Identify which cell holds the provided text, then report its [x, y] central coordinate. 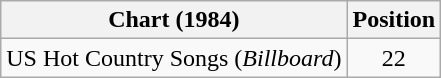
Position [394, 20]
22 [394, 58]
US Hot Country Songs (Billboard) [174, 58]
Chart (1984) [174, 20]
